Detect which cell encompasses the target text, then output its [x, y] center coordinate. 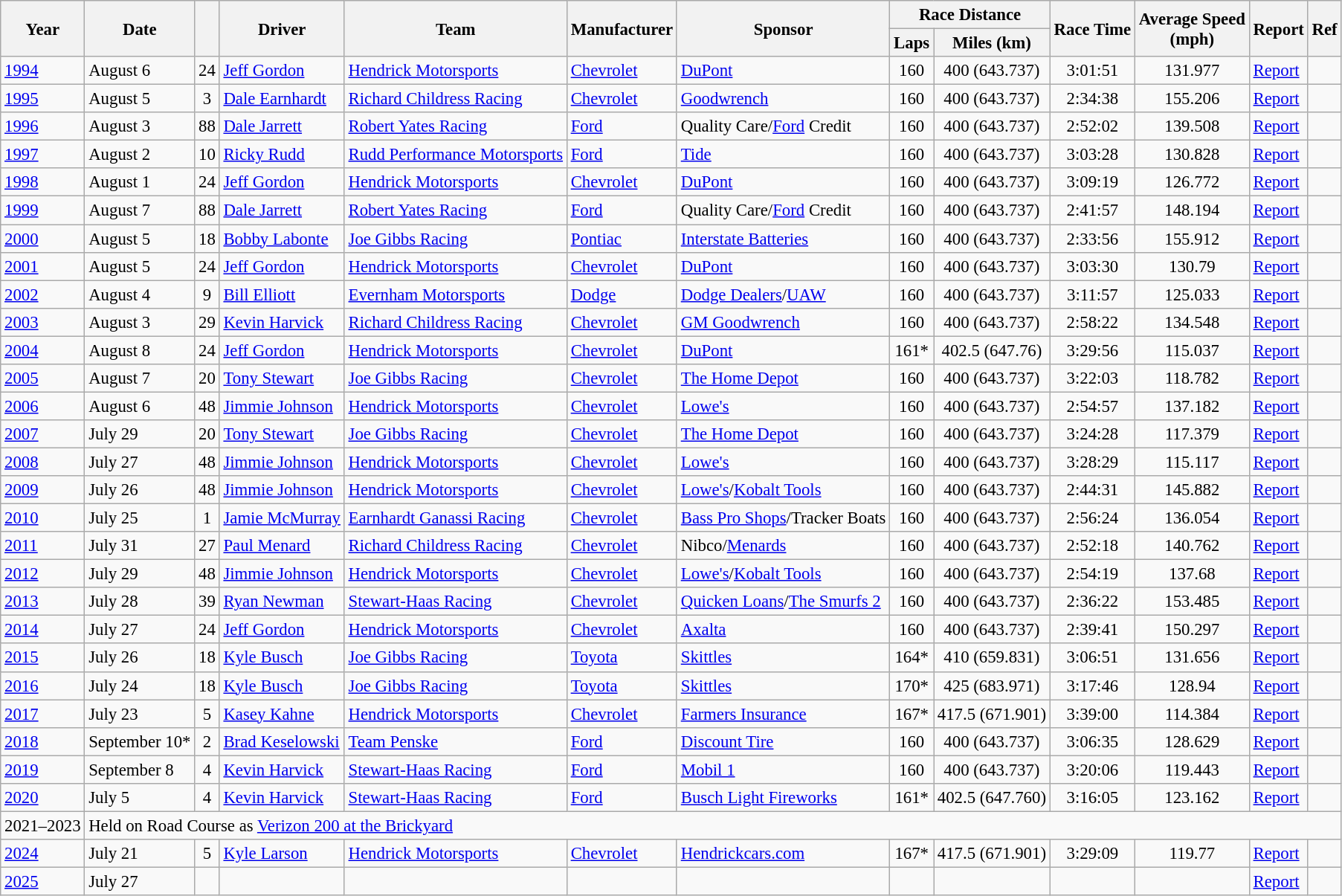
Hendrickcars.com [783, 854]
Team Penske [455, 741]
Goodwrench [783, 99]
2004 [43, 350]
July 5 [140, 798]
1999 [43, 210]
131.656 [1192, 658]
3:24:28 [1092, 434]
1 [207, 518]
140.762 [1192, 546]
2018 [43, 741]
134.548 [1192, 322]
139.508 [1192, 126]
150.297 [1192, 630]
2015 [43, 658]
Jamie McMurray [282, 518]
3:06:35 [1092, 741]
Dodge Dealers/UAW [783, 294]
145.882 [1192, 490]
Kyle Larson [282, 854]
Miles (km) [992, 43]
Bill Elliott [282, 294]
3:29:56 [1092, 350]
148.194 [1192, 210]
2019 [43, 770]
164* [912, 658]
Dodge [622, 294]
3:28:29 [1092, 462]
2010 [43, 518]
2024 [43, 854]
Busch Light Fireworks [783, 798]
2:39:41 [1092, 630]
1996 [43, 126]
Mobil 1 [783, 770]
2:36:22 [1092, 602]
Bass Pro Shops/Tracker Boats [783, 518]
2021–2023 [43, 825]
118.782 [1192, 378]
123.162 [1192, 798]
Rudd Performance Motorsports [455, 155]
Team [455, 28]
402.5 (647.76) [992, 350]
39 [207, 602]
August 2 [140, 155]
3:22:03 [1092, 378]
2:44:31 [1092, 490]
Evernham Motorsports [455, 294]
Quicken Loans/The Smurfs 2 [783, 602]
136.054 [1192, 518]
Average Speed(mph) [1192, 28]
3:03:28 [1092, 155]
Sponsor [783, 28]
2008 [43, 462]
2:58:22 [1092, 322]
29 [207, 322]
Held on Road Course as Verizon 200 at the Brickyard [713, 825]
July 31 [140, 546]
153.485 [1192, 602]
Pontiac [622, 239]
Driver [282, 28]
1995 [43, 99]
Paul Menard [282, 546]
July 23 [140, 714]
3:16:05 [1092, 798]
2:41:57 [1092, 210]
Nibco/Menards [783, 546]
2003 [43, 322]
3:29:09 [1092, 854]
3:09:19 [1092, 182]
2 [207, 741]
410 (659.831) [992, 658]
2002 [43, 294]
27 [207, 546]
Earnhardt Ganassi Racing [455, 518]
1994 [43, 71]
Brad Keselowski [282, 741]
2014 [43, 630]
10 [207, 155]
128.94 [1192, 686]
3:20:06 [1092, 770]
2:56:24 [1092, 518]
130.828 [1192, 155]
2025 [43, 881]
Tide [783, 155]
2020 [43, 798]
Laps [912, 43]
2007 [43, 434]
2:34:38 [1092, 99]
2:54:19 [1092, 574]
Race Time [1092, 28]
155.912 [1192, 239]
3:03:30 [1092, 266]
2006 [43, 406]
131.977 [1192, 71]
2:52:02 [1092, 126]
137.68 [1192, 574]
119.443 [1192, 770]
3 [207, 99]
2011 [43, 546]
2:54:57 [1092, 406]
3:39:00 [1092, 714]
2001 [43, 266]
July 28 [140, 602]
August 4 [140, 294]
3:01:51 [1092, 71]
2:52:18 [1092, 546]
115.117 [1192, 462]
114.384 [1192, 714]
9 [207, 294]
Dale Earnhardt [282, 99]
Farmers Insurance [783, 714]
August 8 [140, 350]
130.79 [1192, 266]
July 24 [140, 686]
August 1 [140, 182]
2009 [43, 490]
Ryan Newman [282, 602]
2005 [43, 378]
Year [43, 28]
2000 [43, 239]
Date [140, 28]
125.033 [1192, 294]
Manufacturer [622, 28]
Race Distance [970, 15]
Axalta [783, 630]
Ricky Rudd [282, 155]
3:11:57 [1092, 294]
126.772 [1192, 182]
402.5 (647.760) [992, 798]
2012 [43, 574]
425 (683.971) [992, 686]
137.182 [1192, 406]
Interstate Batteries [783, 239]
119.77 [1192, 854]
2017 [43, 714]
1997 [43, 155]
Ref [1325, 28]
Discount Tire [783, 741]
170* [912, 686]
155.206 [1192, 99]
GM Goodwrench [783, 322]
117.379 [1192, 434]
September 8 [140, 770]
Kasey Kahne [282, 714]
2013 [43, 602]
2:33:56 [1092, 239]
July 25 [140, 518]
Bobby Labonte [282, 239]
September 10* [140, 741]
115.037 [1192, 350]
128.629 [1192, 741]
3:06:51 [1092, 658]
July 21 [140, 854]
3:17:46 [1092, 686]
1998 [43, 182]
2016 [43, 686]
